Return [x, y] of the center of cell containing provided text 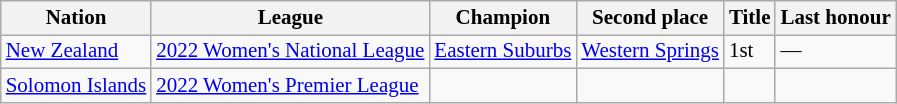
Nation [76, 18]
Eastern Suburbs [502, 52]
Champion [502, 18]
1st [750, 52]
2022 Women's Premier League [290, 86]
League [290, 18]
2022 Women's National League [290, 52]
Western Springs [650, 52]
Solomon Islands [76, 86]
Last honour [835, 18]
Second place [650, 18]
— [835, 52]
New Zealand [76, 52]
Title [750, 18]
